From the cell containing the given text, extract its center point as [x, y] coordinate. 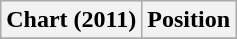
Chart (2011) [72, 20]
Position [189, 20]
